Detect which cell encompasses the target text, then output its (X, Y) center coordinate. 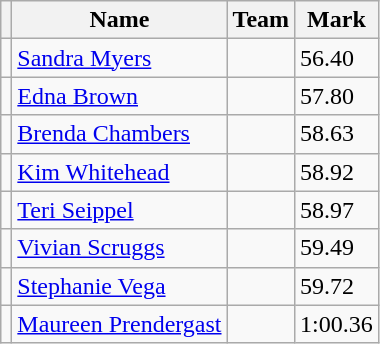
Edna Brown (120, 96)
Teri Seippel (120, 210)
1:00.36 (337, 324)
Maureen Prendergast (120, 324)
Stephanie Vega (120, 286)
Mark (337, 20)
Name (120, 20)
59.72 (337, 286)
57.80 (337, 96)
58.63 (337, 134)
59.49 (337, 248)
Team (261, 20)
58.97 (337, 210)
Sandra Myers (120, 58)
Vivian Scruggs (120, 248)
56.40 (337, 58)
Kim Whitehead (120, 172)
58.92 (337, 172)
Brenda Chambers (120, 134)
